Identify which cell holds the provided text, then report its (X, Y) central coordinate. 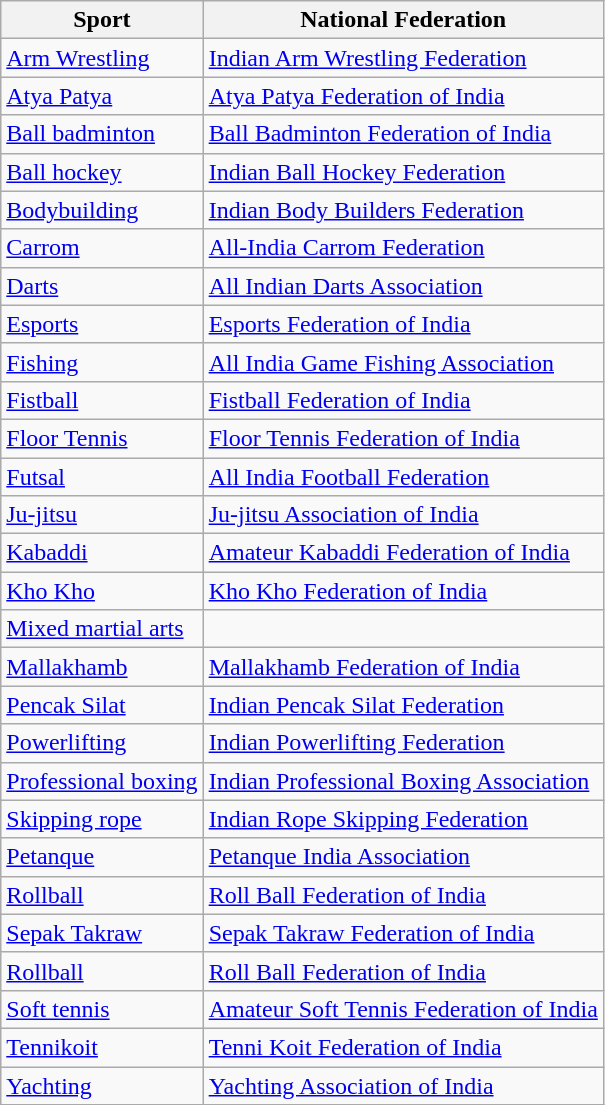
Pencak Silat (102, 705)
Arm Wrestling (102, 58)
Professional boxing (102, 781)
Petanque India Association (403, 857)
Petanque (102, 857)
All India Game Fishing Association (403, 362)
Ball Badminton Federation of India (403, 134)
Kabaddi (102, 553)
Carrom (102, 248)
Indian Rope Skipping Federation (403, 819)
Tenni Koit Federation of India (403, 1047)
Kho Kho Federation of India (403, 591)
Amateur Kabaddi Federation of India (403, 553)
Powerlifting (102, 743)
Indian Pencak Silat Federation (403, 705)
Sepak Takraw Federation of India (403, 933)
Ball badminton (102, 134)
Mallakhamb Federation of India (403, 667)
Indian Body Builders Federation (403, 210)
Ball hockey (102, 172)
Indian Professional Boxing Association (403, 781)
Indian Powerlifting Federation (403, 743)
Skipping rope (102, 819)
Futsal (102, 477)
Fishing (102, 362)
Esports (102, 324)
Mallakhamb (102, 667)
All India Football Federation (403, 477)
Fistball Federation of India (403, 400)
Esports Federation of India (403, 324)
Fistball (102, 400)
Ju-jitsu (102, 515)
Ju-jitsu Association of India (403, 515)
Kho Kho (102, 591)
All Indian Darts Association (403, 286)
Atya Patya Federation of India (403, 96)
Tennikoit (102, 1047)
Amateur Soft Tennis Federation of India (403, 1009)
Darts (102, 286)
Indian Arm Wrestling Federation (403, 58)
Sepak Takraw (102, 933)
Soft tennis (102, 1009)
Bodybuilding (102, 210)
Mixed martial arts (102, 629)
All-India Carrom Federation (403, 248)
Floor Tennis Federation of India (403, 438)
Yachting Association of India (403, 1085)
Yachting (102, 1085)
Indian Ball Hockey Federation (403, 172)
National Federation (403, 20)
Floor Tennis (102, 438)
Atya Patya (102, 96)
Sport (102, 20)
